Return the [X, Y] coordinate for the center point of the cell that contains the specified text.  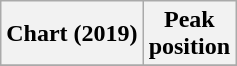
Chart (2019) [72, 34]
Peakposition [189, 34]
